Pinpoint the cell where the given text exists, returning its [X, Y] midpoint coordinate. 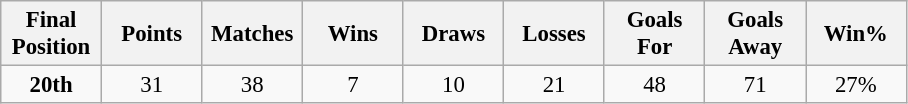
10 [454, 85]
7 [354, 85]
38 [252, 85]
20th [52, 85]
Matches [252, 34]
21 [554, 85]
Wins [354, 34]
Goals Away [756, 34]
Points [152, 34]
27% [856, 85]
Goals For [654, 34]
Draws [454, 34]
48 [654, 85]
Final Position [52, 34]
31 [152, 85]
71 [756, 85]
Win% [856, 34]
Losses [554, 34]
